Detect which cell encompasses the target text, then output its (X, Y) center coordinate. 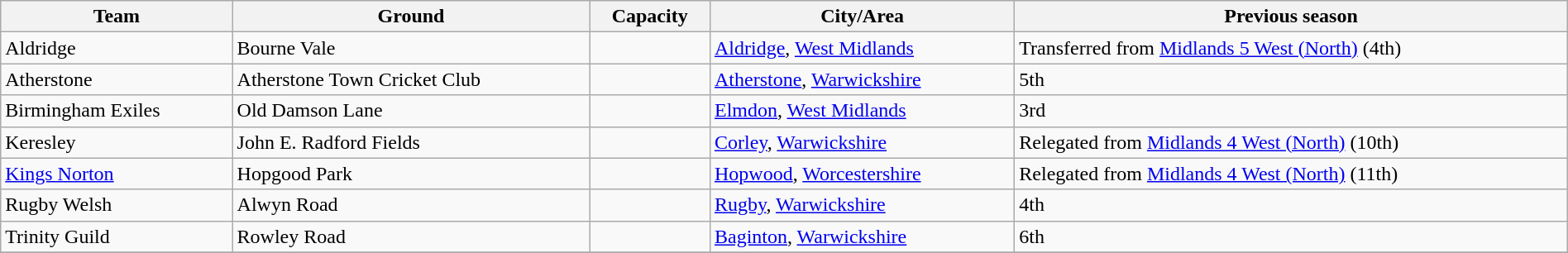
Birmingham Exiles (117, 111)
Atherstone (117, 79)
5th (1291, 79)
Baginton, Warwickshire (862, 236)
Alwyn Road (411, 205)
Relegated from Midlands 4 West (North) (10th) (1291, 142)
Transferred from Midlands 5 West (North) (4th) (1291, 48)
Hopwood, Worcestershire (862, 174)
Atherstone Town Cricket Club (411, 79)
Elmdon, West Midlands (862, 111)
Hopgood Park (411, 174)
Rugby, Warwickshire (862, 205)
Rowley Road (411, 236)
3rd (1291, 111)
Capacity (650, 17)
Aldridge (117, 48)
Aldridge, West Midlands (862, 48)
Trinity Guild (117, 236)
Relegated from Midlands 4 West (North) (11th) (1291, 174)
Ground (411, 17)
6th (1291, 236)
Bourne Vale (411, 48)
4th (1291, 205)
John E. Radford Fields (411, 142)
Corley, Warwickshire (862, 142)
Rugby Welsh (117, 205)
Old Damson Lane (411, 111)
Team (117, 17)
Atherstone, Warwickshire (862, 79)
City/Area (862, 17)
Keresley (117, 142)
Kings Norton (117, 174)
Previous season (1291, 17)
